Return the (x, y) coordinate for the center point of the cell that contains the specified text.  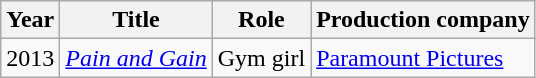
Year (30, 20)
Title (136, 20)
Paramount Pictures (424, 58)
Gym girl (261, 58)
Pain and Gain (136, 58)
Role (261, 20)
Production company (424, 20)
2013 (30, 58)
